Locate the cell with the specified text and output its [X, Y] center coordinate. 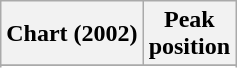
Chart (2002) [72, 34]
Peak position [189, 34]
